Provide the (X, Y) coordinate of the cell's center where the given text is located.  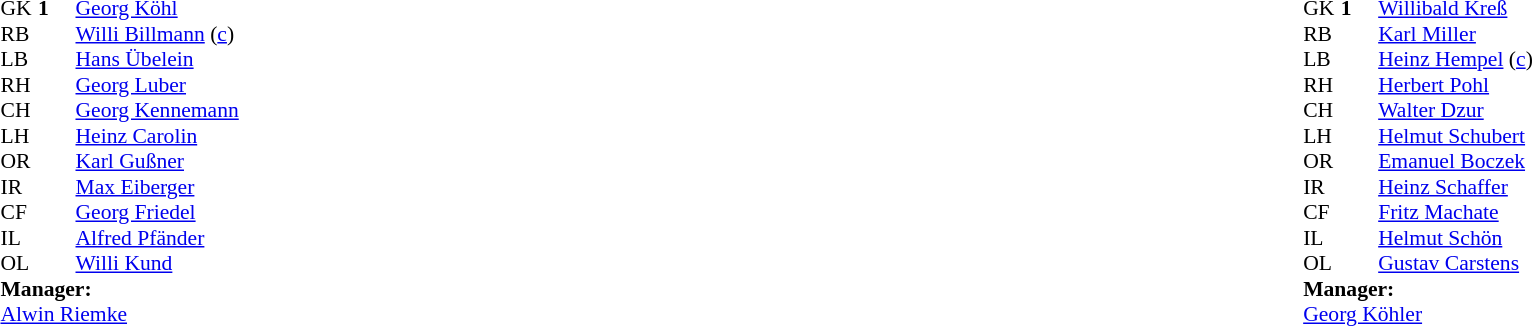
Georg Luber (158, 85)
Max Eiberger (158, 187)
Georg Friedel (158, 213)
Hans Übelein (158, 59)
Willi Kund (158, 263)
Georg Kennemann (158, 111)
Alfred Pfänder (158, 238)
Karl Gußner (158, 161)
Manager: (119, 289)
Heinz Carolin (158, 136)
Willi Billmann (c) (158, 34)
